Return [X, Y] of the center of cell containing provided text 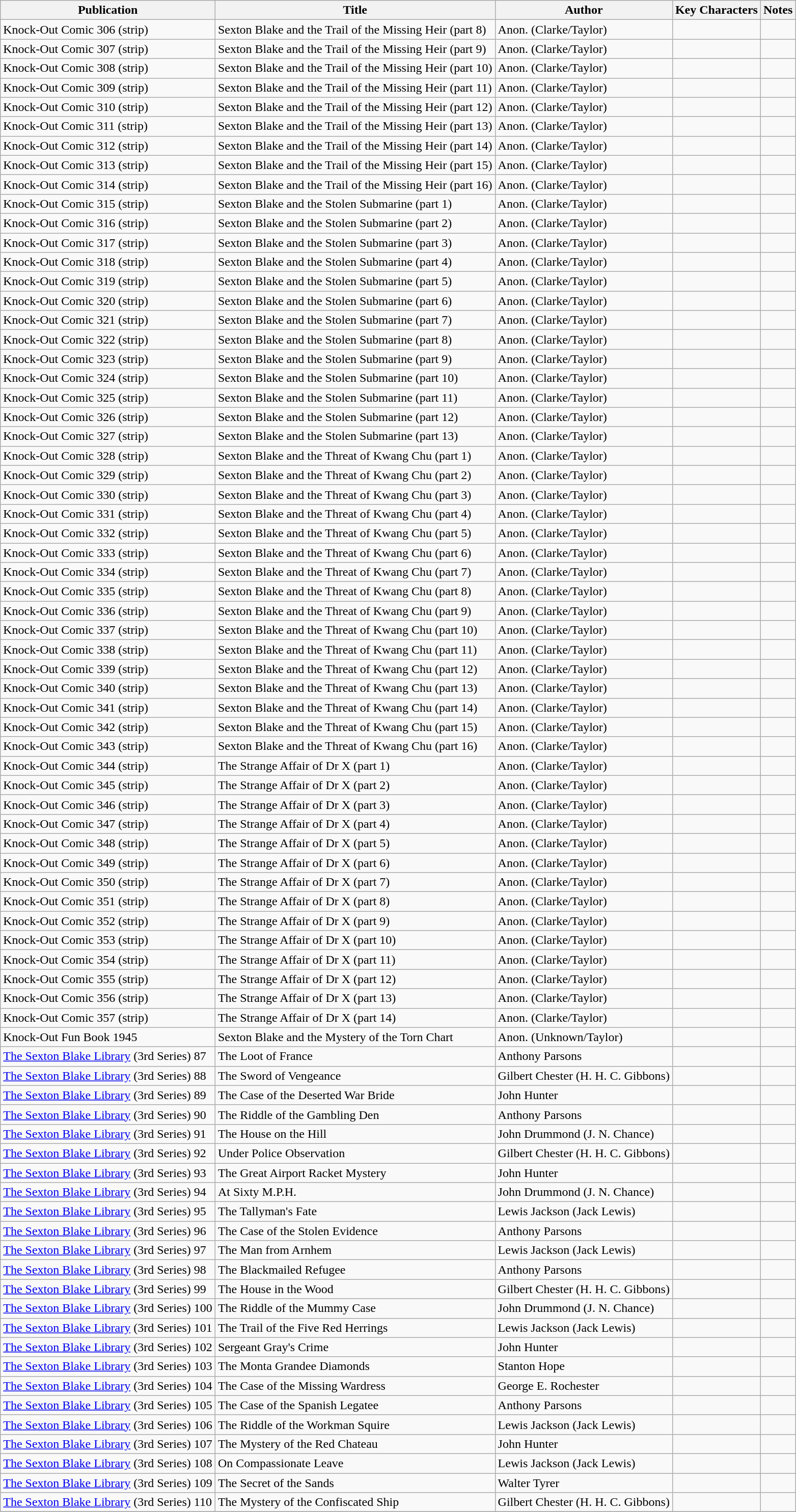
Knock-Out Comic 337 (strip) [108, 630]
The Strange Affair of Dr X (part 13) [355, 998]
The Strange Affair of Dr X (part 8) [355, 902]
The Riddle of the Gambling Den [355, 1114]
The Strange Affair of Dr X (part 10) [355, 940]
The Case of the Missing Wardress [355, 1386]
The Sexton Blake Library (3rd Series) 88 [108, 1076]
Knock-Out Comic 339 (strip) [108, 669]
Knock-Out Comic 352 (strip) [108, 921]
The Riddle of the Mummy Case [355, 1308]
Knock-Out Comic 347 (strip) [108, 824]
The Strange Affair of Dr X (part 7) [355, 882]
Sexton Blake and the Stolen Submarine (part 8) [355, 340]
Sexton Blake and the Threat of Kwang Chu (part 14) [355, 708]
Sexton Blake and the Threat of Kwang Chu (part 16) [355, 746]
Sexton Blake and the Trail of the Missing Heir (part 8) [355, 30]
Knock-Out Comic 322 (strip) [108, 340]
The Case of the Stolen Evidence [355, 1231]
The Sexton Blake Library (3rd Series) 101 [108, 1328]
Knock-Out Comic 335 (strip) [108, 592]
The Secret of the Sands [355, 1483]
Publication [108, 10]
Sexton Blake and the Threat of Kwang Chu (part 6) [355, 552]
The Case of the Deserted War Bride [355, 1095]
The Sexton Blake Library (3rd Series) 109 [108, 1483]
Sexton Blake and the Trail of the Missing Heir (part 13) [355, 126]
The Case of the Spanish Legatee [355, 1405]
Knock-Out Comic 353 (strip) [108, 940]
At Sixty M.P.H. [355, 1192]
Knock-Out Comic 338 (strip) [108, 650]
Knock-Out Comic 308 (strip) [108, 68]
Knock-Out Comic 357 (strip) [108, 1018]
Knock-Out Comic 315 (strip) [108, 204]
Knock-Out Comic 340 (strip) [108, 688]
Title [355, 10]
Knock-Out Comic 332 (strip) [108, 533]
Sexton Blake and the Trail of the Missing Heir (part 14) [355, 146]
The Blackmailed Refugee [355, 1270]
The Sexton Blake Library (3rd Series) 105 [108, 1405]
Knock-Out Comic 317 (strip) [108, 243]
Sexton Blake and the Threat of Kwang Chu (part 2) [355, 475]
The Sexton Blake Library (3rd Series) 102 [108, 1347]
George E. Rochester [584, 1386]
The Sexton Blake Library (3rd Series) 107 [108, 1444]
Knock-Out Comic 327 (strip) [108, 436]
The Sexton Blake Library (3rd Series) 89 [108, 1095]
Sexton Blake and the Threat of Kwang Chu (part 10) [355, 630]
Sexton Blake and the Threat of Kwang Chu (part 7) [355, 572]
The Man from Arnhem [355, 1250]
Sexton Blake and the Stolen Submarine (part 2) [355, 223]
Sexton Blake and the Threat of Kwang Chu (part 1) [355, 456]
Knock-Out Comic 351 (strip) [108, 902]
Sexton Blake and the Stolen Submarine (part 3) [355, 243]
Knock-Out Comic 318 (strip) [108, 262]
Anon. (Unknown/Taylor) [584, 1037]
The Sexton Blake Library (3rd Series) 110 [108, 1502]
The Sexton Blake Library (3rd Series) 96 [108, 1231]
Sexton Blake and the Trail of the Missing Heir (part 9) [355, 49]
The Strange Affair of Dr X (part 2) [355, 785]
Knock-Out Comic 341 (strip) [108, 708]
Sexton Blake and the Mystery of the Torn Chart [355, 1037]
Knock-Out Comic 316 (strip) [108, 223]
The Sexton Blake Library (3rd Series) 104 [108, 1386]
Knock-Out Comic 354 (strip) [108, 960]
The Strange Affair of Dr X (part 4) [355, 824]
Sexton Blake and the Stolen Submarine (part 6) [355, 301]
Sexton Blake and the Stolen Submarine (part 11) [355, 398]
The Strange Affair of Dr X (part 9) [355, 921]
The Sexton Blake Library (3rd Series) 92 [108, 1153]
Sexton Blake and the Trail of the Missing Heir (part 15) [355, 165]
The Strange Affair of Dr X (part 6) [355, 863]
The Sword of Vengeance [355, 1076]
Knock-Out Comic 313 (strip) [108, 165]
Knock-Out Comic 325 (strip) [108, 398]
Knock-Out Comic 331 (strip) [108, 514]
Knock-Out Comic 330 (strip) [108, 494]
Stanton Hope [584, 1366]
Knock-Out Fun Book 1945 [108, 1037]
Knock-Out Comic 344 (strip) [108, 766]
Knock-Out Comic 345 (strip) [108, 785]
Knock-Out Comic 342 (strip) [108, 727]
Knock-Out Comic 350 (strip) [108, 882]
The Monta Grandee Diamonds [355, 1366]
Sexton Blake and the Threat of Kwang Chu (part 4) [355, 514]
Knock-Out Comic 326 (strip) [108, 417]
The Sexton Blake Library (3rd Series) 87 [108, 1056]
On Compassionate Leave [355, 1463]
Knock-Out Comic 348 (strip) [108, 843]
The House on the Hill [355, 1134]
The Sexton Blake Library (3rd Series) 90 [108, 1114]
Knock-Out Comic 328 (strip) [108, 456]
The Strange Affair of Dr X (part 1) [355, 766]
Knock-Out Comic 334 (strip) [108, 572]
Knock-Out Comic 355 (strip) [108, 979]
The Strange Affair of Dr X (part 12) [355, 979]
Sexton Blake and the Stolen Submarine (part 13) [355, 436]
Sexton Blake and the Threat of Kwang Chu (part 13) [355, 688]
Sexton Blake and the Stolen Submarine (part 5) [355, 282]
Notes [778, 10]
Knock-Out Comic 319 (strip) [108, 282]
The Sexton Blake Library (3rd Series) 103 [108, 1366]
The Strange Affair of Dr X (part 3) [355, 804]
Knock-Out Comic 333 (strip) [108, 552]
Sexton Blake and the Trail of the Missing Heir (part 12) [355, 107]
Sexton Blake and the Threat of Kwang Chu (part 15) [355, 727]
The Strange Affair of Dr X (part 11) [355, 960]
Sexton Blake and the Stolen Submarine (part 10) [355, 378]
Knock-Out Comic 329 (strip) [108, 475]
Sexton Blake and the Stolen Submarine (part 4) [355, 262]
Author [584, 10]
Knock-Out Comic 306 (strip) [108, 30]
Sexton Blake and the Threat of Kwang Chu (part 3) [355, 494]
The Mystery of the Red Chateau [355, 1444]
Knock-Out Comic 323 (strip) [108, 359]
The Strange Affair of Dr X (part 5) [355, 843]
Sexton Blake and the Threat of Kwang Chu (part 8) [355, 592]
Knock-Out Comic 309 (strip) [108, 88]
The House in the Wood [355, 1289]
Sexton Blake and the Threat of Kwang Chu (part 9) [355, 611]
Key Characters [716, 10]
Knock-Out Comic 314 (strip) [108, 184]
The Sexton Blake Library (3rd Series) 108 [108, 1463]
Knock-Out Comic 356 (strip) [108, 998]
The Great Airport Racket Mystery [355, 1172]
Knock-Out Comic 311 (strip) [108, 126]
Sexton Blake and the Threat of Kwang Chu (part 5) [355, 533]
Knock-Out Comic 343 (strip) [108, 746]
Knock-Out Comic 320 (strip) [108, 301]
The Sexton Blake Library (3rd Series) 91 [108, 1134]
The Sexton Blake Library (3rd Series) 97 [108, 1250]
Sexton Blake and the Trail of the Missing Heir (part 16) [355, 184]
Knock-Out Comic 321 (strip) [108, 320]
The Sexton Blake Library (3rd Series) 106 [108, 1424]
Knock-Out Comic 336 (strip) [108, 611]
Knock-Out Comic 346 (strip) [108, 804]
Knock-Out Comic 307 (strip) [108, 49]
The Strange Affair of Dr X (part 14) [355, 1018]
Knock-Out Comic 324 (strip) [108, 378]
Sexton Blake and the Stolen Submarine (part 9) [355, 359]
The Sexton Blake Library (3rd Series) 100 [108, 1308]
The Mystery of the Confiscated Ship [355, 1502]
Under Police Observation [355, 1153]
Sexton Blake and the Threat of Kwang Chu (part 11) [355, 650]
The Sexton Blake Library (3rd Series) 99 [108, 1289]
Sexton Blake and the Stolen Submarine (part 1) [355, 204]
Sexton Blake and the Stolen Submarine (part 7) [355, 320]
The Tallyman's Fate [355, 1212]
Sexton Blake and the Stolen Submarine (part 12) [355, 417]
Knock-Out Comic 310 (strip) [108, 107]
Sexton Blake and the Threat of Kwang Chu (part 12) [355, 669]
The Trail of the Five Red Herrings [355, 1328]
Sergeant Gray's Crime [355, 1347]
Knock-Out Comic 312 (strip) [108, 146]
The Sexton Blake Library (3rd Series) 94 [108, 1192]
Walter Tyrer [584, 1483]
Sexton Blake and the Trail of the Missing Heir (part 10) [355, 68]
The Loot of France [355, 1056]
The Sexton Blake Library (3rd Series) 98 [108, 1270]
The Riddle of the Workman Squire [355, 1424]
The Sexton Blake Library (3rd Series) 93 [108, 1172]
Knock-Out Comic 349 (strip) [108, 863]
The Sexton Blake Library (3rd Series) 95 [108, 1212]
Sexton Blake and the Trail of the Missing Heir (part 11) [355, 88]
